Find where the given text appears and provide that cell's center as (x, y) coordinate. 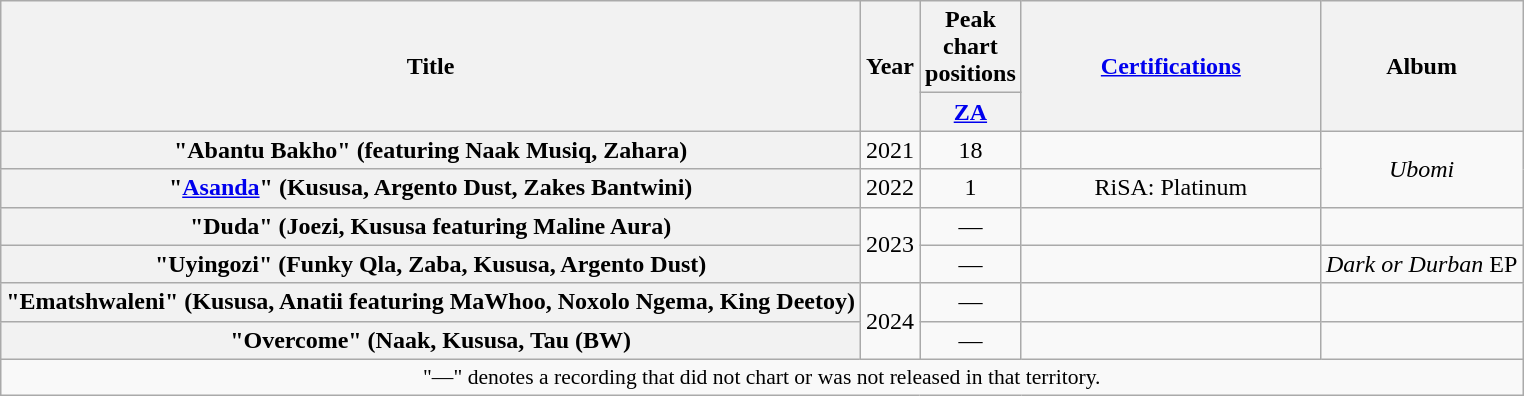
2023 (890, 245)
Year (890, 66)
"Duda" (Joezi, Kususa featuring Maline Aura) (431, 226)
2022 (890, 188)
Peak chart positions (971, 47)
2021 (890, 150)
"Uyingozi" (Funky Qla, Zaba, Kususa, Argento Dust) (431, 264)
18 (971, 150)
"—" denotes a recording that did not chart or was not released in that territory. (762, 377)
Album (1421, 66)
Certifications (1170, 66)
1 (971, 188)
Dark or Durban EP (1421, 264)
Ubomi (1421, 169)
"Overcome" (Naak, Kususa, Tau (BW) (431, 340)
Title (431, 66)
2024 (890, 321)
RiSA: Platinum (1170, 188)
"Asanda" (Kususa, Argento Dust, Zakes Bantwini) (431, 188)
"Ematshwaleni" (Kususa, Anatii featuring MaWhoo, Noxolo Ngema, King Deetoy) (431, 302)
ZA (971, 112)
"Abantu Bakho" (featuring Naak Musiq, Zahara) (431, 150)
